Determine the [x, y] coordinate at the center of the cell enclosing the given text.  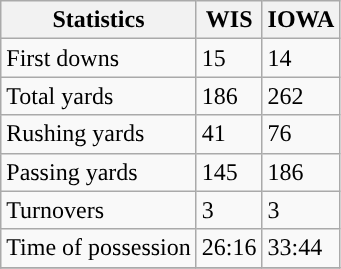
First downs [99, 58]
145 [229, 172]
Total yards [99, 96]
WIS [229, 20]
33:44 [301, 248]
Rushing yards [99, 134]
Statistics [99, 20]
41 [229, 134]
76 [301, 134]
Passing yards [99, 172]
14 [301, 58]
15 [229, 58]
Time of possession [99, 248]
262 [301, 96]
IOWA [301, 20]
Turnovers [99, 210]
26:16 [229, 248]
